Output the (x, y) coordinate of the center of the cell containing the given text.  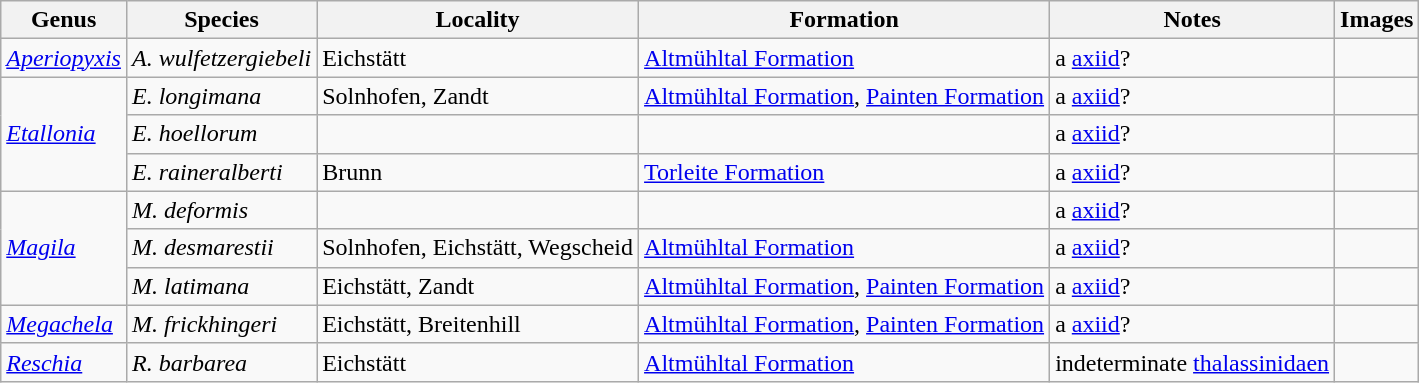
E. raineralberti (221, 172)
Solnhofen, Eichstätt, Wegscheid (478, 248)
Notes (1192, 20)
Eichstätt, Breitenhill (478, 324)
E. hoellorum (221, 134)
Formation (844, 20)
M. latimana (221, 286)
M. desmarestii (221, 248)
Images (1377, 20)
Etallonia (64, 134)
A. wulfetzergiebeli (221, 58)
indeterminate thalassinidaen (1192, 362)
Magila (64, 248)
Aperiopyxis (64, 58)
Torleite Formation (844, 172)
E. longimana (221, 96)
Brunn (478, 172)
Eichstätt, Zandt (478, 286)
Solnhofen, Zandt (478, 96)
Reschia (64, 362)
R. barbarea (221, 362)
Species (221, 20)
M. frickhingeri (221, 324)
Genus (64, 20)
Megachela (64, 324)
Locality (478, 20)
M. deformis (221, 210)
